Extract the [x, y] coordinate from the center of the cell holding the provided text.  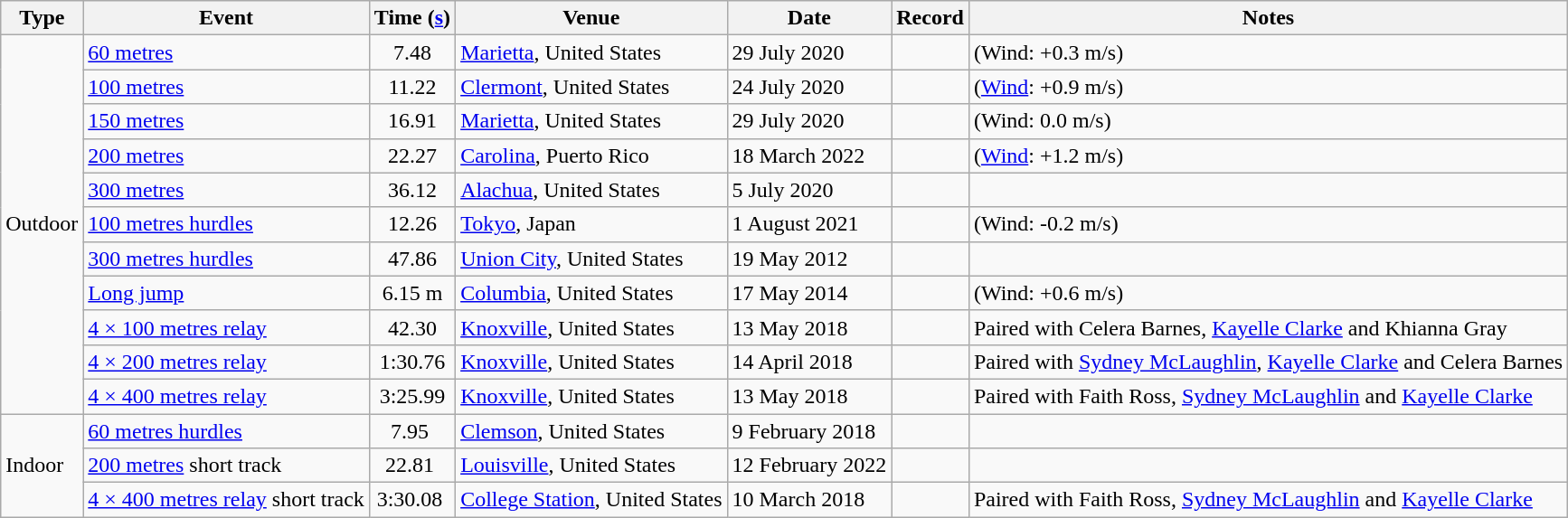
16.91 [412, 121]
Event [226, 18]
Time (s) [412, 18]
Indoor [42, 466]
4 × 400 metres relay [226, 396]
3:25.99 [412, 396]
100 metres [226, 87]
300 metres hurdles [226, 259]
(Wind: +1.2 m/s) [1268, 155]
Venue [591, 18]
3:30.08 [412, 500]
Notes [1268, 18]
(Wind: -0.2 m/s) [1268, 224]
200 metres short track [226, 466]
60 metres hurdles [226, 431]
6.15 m [412, 293]
7.95 [412, 431]
Columbia, United States [591, 293]
College Station, United States [591, 500]
150 metres [226, 121]
22.81 [412, 466]
5 July 2020 [809, 190]
4 × 200 metres relay [226, 362]
7.48 [412, 52]
Louisville, United States [591, 466]
9 February 2018 [809, 431]
22.27 [412, 155]
12.26 [412, 224]
1:30.76 [412, 362]
42.30 [412, 327]
Record [930, 18]
18 March 2022 [809, 155]
19 May 2012 [809, 259]
(Wind: 0.0 m/s) [1268, 121]
300 metres [226, 190]
Carolina, Puerto Rico [591, 155]
(Wind: +0.6 m/s) [1268, 293]
Clemson, United States [591, 431]
10 March 2018 [809, 500]
14 April 2018 [809, 362]
Union City, United States [591, 259]
Long jump [226, 293]
(Wind: +0.3 m/s) [1268, 52]
36.12 [412, 190]
Alachua, United States [591, 190]
4 × 400 metres relay short track [226, 500]
(Wind: +0.9 m/s) [1268, 87]
Paired with Sydney McLaughlin, Kayelle Clarke and Celera Barnes [1268, 362]
Paired with Celera Barnes, Kayelle Clarke and Khianna Gray [1268, 327]
12 February 2022 [809, 466]
Outdoor [42, 224]
1 August 2021 [809, 224]
Type [42, 18]
200 metres [226, 155]
60 metres [226, 52]
Tokyo, Japan [591, 224]
Date [809, 18]
11.22 [412, 87]
100 metres hurdles [226, 224]
Clermont, United States [591, 87]
4 × 100 metres relay [226, 327]
24 July 2020 [809, 87]
17 May 2014 [809, 293]
47.86 [412, 259]
